Scan for the cell matching the given text and deliver its (x, y) coordinate at center. 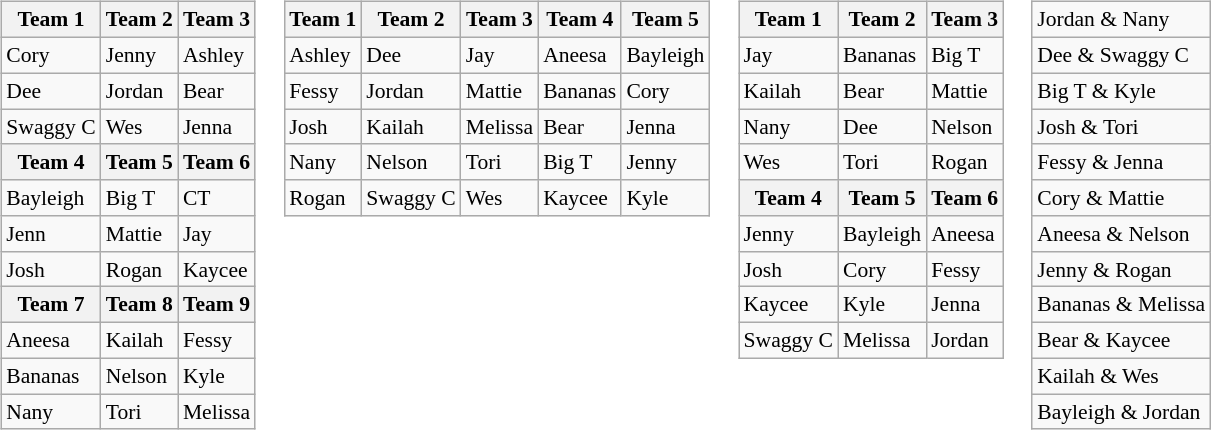
Jenn (50, 234)
Team 8 (140, 305)
Fessy & Jenna (1121, 162)
Bayleigh & Jordan (1121, 412)
Jordan & Nany (1121, 20)
Big T & Kyle (1121, 91)
CT (216, 198)
Cory & Mattie (1121, 198)
Bananas & Melissa (1121, 305)
Bear & Kaycee (1121, 340)
Team 7 (50, 305)
Team 9 (216, 305)
Dee & Swaggy C (1121, 55)
Aneesa & Nelson (1121, 234)
Josh & Tori (1121, 127)
Kailah & Wes (1121, 376)
Jenny & Rogan (1121, 269)
